For the text-containing cell, return its midpoint in (x, y) coordinate format. 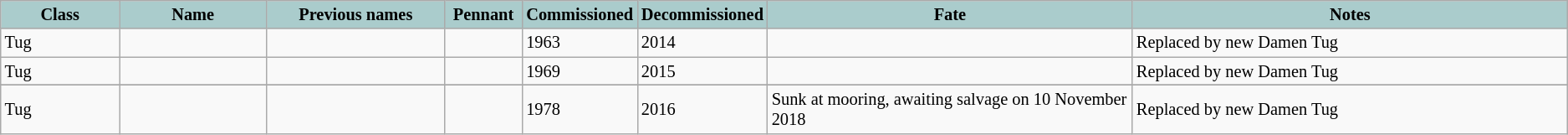
Fate (950, 14)
Name (192, 14)
Notes (1350, 14)
Sunk at mooring, awaiting salvage on 10 November 2018 (950, 109)
1963 (580, 43)
1969 (580, 71)
2015 (702, 71)
Decommissioned (702, 14)
2016 (702, 109)
Class (60, 14)
1978 (580, 109)
Pennant (483, 14)
Commissioned (580, 14)
2014 (702, 43)
Previous names (356, 14)
